Return the (x, y) coordinate for the center point of the cell that contains the specified text.  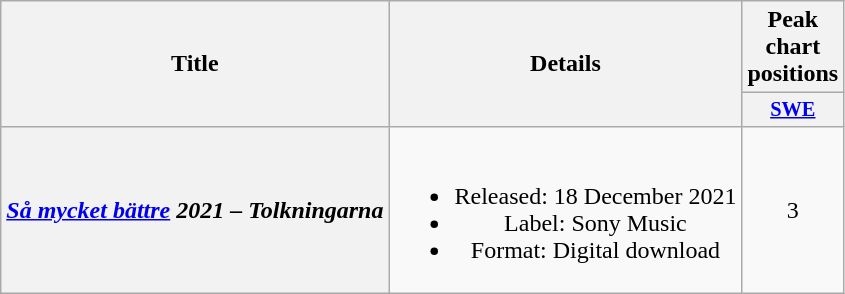
SWE (793, 110)
Så mycket bättre 2021 – Tolkningarna (195, 210)
Details (566, 64)
Title (195, 64)
Peak chart positions (793, 47)
Released: 18 December 2021Label: Sony MusicFormat: Digital download (566, 210)
3 (793, 210)
